Capture the cell that displays the provided text and extract its [X, Y] central coordinate. 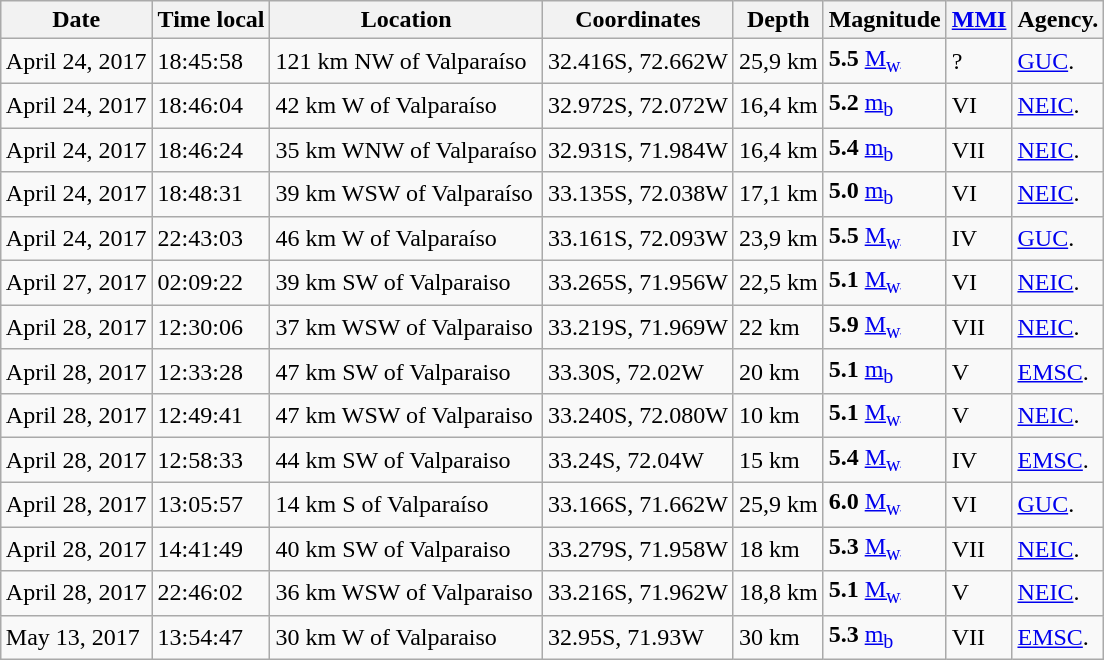
30 km W of Valparaiso [406, 637]
5.2 mb [884, 105]
33.30S, 72.02W [638, 371]
47 km WSW of Valparaiso [406, 416]
May 13, 2017 [76, 637]
14 km S of Valparaíso [406, 504]
12:33:28 [211, 371]
33.265S, 71.956W [638, 283]
33.216S, 71.962W [638, 593]
13:54:47 [211, 637]
17,1 km [778, 194]
April 27, 2017 [76, 283]
Location [406, 20]
14:41:49 [211, 549]
18:46:24 [211, 150]
32.972S, 72.072W [638, 105]
35 km WNW of Valparaíso [406, 150]
18:46:04 [211, 105]
33.135S, 72.038W [638, 194]
22:43:03 [211, 238]
18,8 km [778, 593]
5.9 Mw [884, 327]
33.219S, 71.969W [638, 327]
32.95S, 71.93W [638, 637]
23,9 km [778, 238]
39 km WSW of Valparaíso [406, 194]
5.4 mb [884, 150]
36 km WSW of Valparaiso [406, 593]
18:45:58 [211, 61]
44 km SW of Valparaiso [406, 460]
10 km [778, 416]
121 km NW of Valparaíso [406, 61]
Magnitude [884, 20]
33.279S, 71.958W [638, 549]
6.0 Mw [884, 504]
32.416S, 72.662W [638, 61]
22:46:02 [211, 593]
Time local [211, 20]
30 km [778, 637]
39 km SW of Valparaiso [406, 283]
15 km [778, 460]
42 km W of Valparaíso [406, 105]
32.931S, 71.984W [638, 150]
33.240S, 72.080W [638, 416]
18 km [778, 549]
12:58:33 [211, 460]
MMI [979, 20]
5.3 mb [884, 637]
12:49:41 [211, 416]
40 km SW of Valparaiso [406, 549]
37 km WSW of Valparaiso [406, 327]
47 km SW of Valparaiso [406, 371]
Depth [778, 20]
33.161S, 72.093W [638, 238]
22,5 km [778, 283]
12:30:06 [211, 327]
Agency. [1058, 20]
Coordinates [638, 20]
33.24S, 72.04W [638, 460]
20 km [778, 371]
? [979, 61]
02:09:22 [211, 283]
5.0 mb [884, 194]
5.1 mb [884, 371]
5.4 Mw [884, 460]
22 km [778, 327]
5.3 Mw [884, 549]
13:05:57 [211, 504]
Date [76, 20]
46 km W of Valparaíso [406, 238]
33.166S, 71.662W [638, 504]
18:48:31 [211, 194]
